Locate the cell with the specified text and output its (x, y) center coordinate. 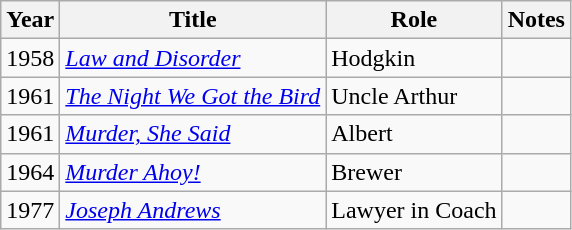
1977 (30, 210)
The Night We Got the Bird (193, 96)
Murder Ahoy! (193, 172)
Hodgkin (414, 58)
Law and Disorder (193, 58)
1964 (30, 172)
Role (414, 20)
Lawyer in Coach (414, 210)
Joseph Andrews (193, 210)
Uncle Arthur (414, 96)
Albert (414, 134)
1958 (30, 58)
Notes (536, 20)
Murder, She Said (193, 134)
Title (193, 20)
Brewer (414, 172)
Year (30, 20)
